Locate the cell with the specified text and output its (X, Y) center coordinate. 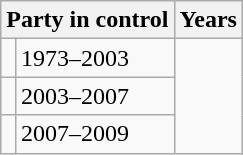
Years (208, 20)
1973–2003 (94, 58)
2003–2007 (94, 96)
Party in control (88, 20)
2007–2009 (94, 134)
